Locate the cell with the specified text and output its [x, y] center coordinate. 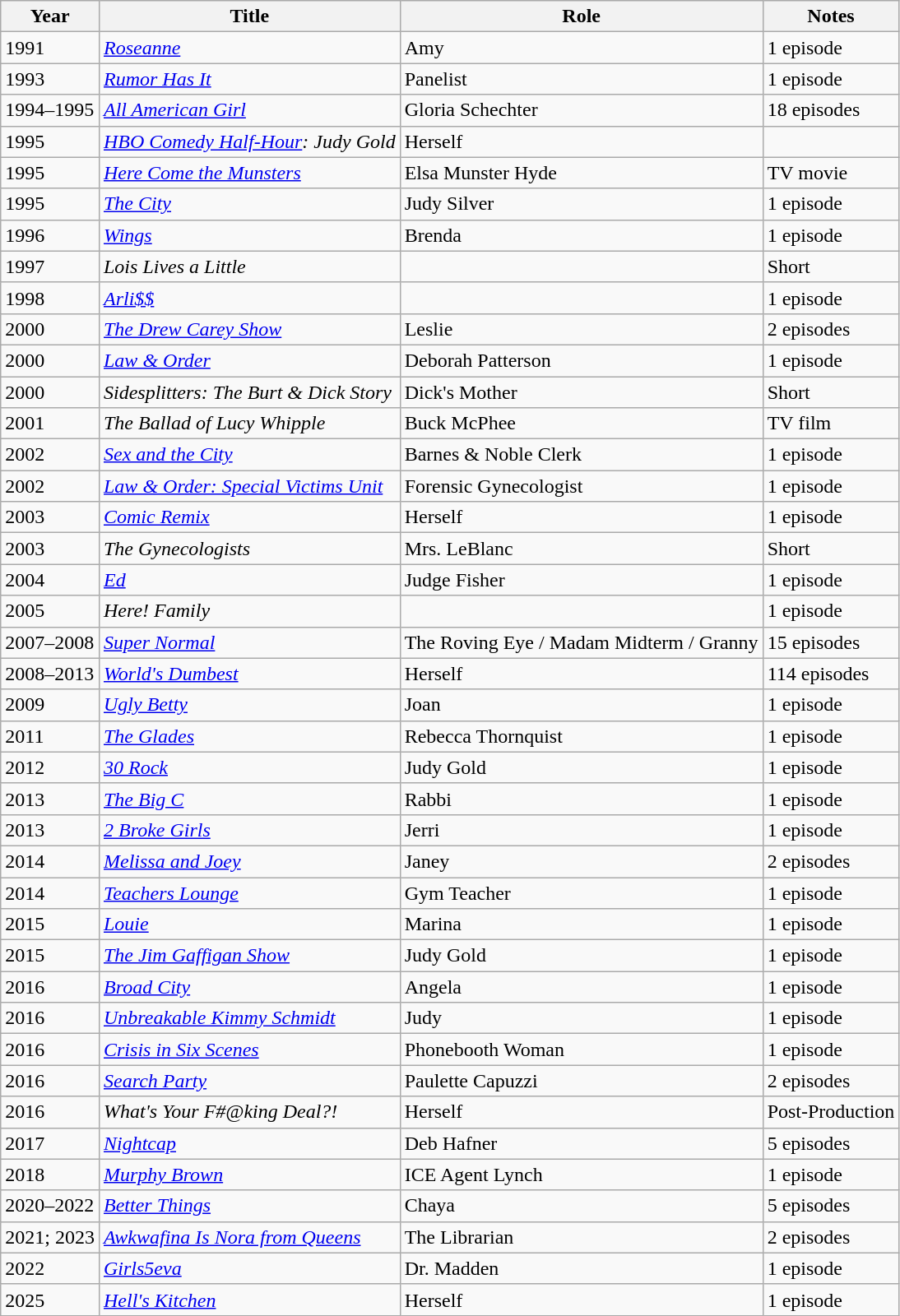
Law & Order: Special Victims Unit [249, 486]
Amy [581, 48]
2011 [50, 736]
The Ballad of Lucy Whipple [249, 424]
Year [50, 16]
Notes [831, 16]
2004 [50, 580]
Unbreakable Kimmy Schmidt [249, 1018]
2009 [50, 705]
Rabbi [581, 799]
Leslie [581, 329]
Here Come the Munsters [249, 173]
Buck McPhee [581, 424]
Search Party [249, 1081]
Deborah Patterson [581, 360]
Awkwafina Is Nora from Queens [249, 1237]
2021; 2023 [50, 1237]
The Jim Gaffigan Show [249, 956]
Jerri [581, 830]
Here! Family [249, 611]
Gloria Schechter [581, 110]
The Roving Eye / Madam Midterm / Granny [581, 642]
Brenda [581, 235]
2008–2013 [50, 674]
Melissa and Joey [249, 861]
Judy [581, 1018]
Deb Hafner [581, 1143]
Wings [249, 235]
Murphy Brown [249, 1175]
Title [249, 16]
2017 [50, 1143]
Super Normal [249, 642]
114 episodes [831, 674]
Dick's Mother [581, 392]
TV film [831, 424]
2001 [50, 424]
1993 [50, 79]
1997 [50, 266]
Ed [249, 580]
Sex and the City [249, 455]
Post-Production [831, 1112]
The Big C [249, 799]
30 Rock [249, 767]
2025 [50, 1300]
TV movie [831, 173]
1994–1995 [50, 110]
Marina [581, 924]
2005 [50, 611]
World's Dumbest [249, 674]
ICE Agent Lynch [581, 1175]
2022 [50, 1268]
Teachers Lounge [249, 892]
The City [249, 204]
Chaya [581, 1206]
Elsa Munster Hyde [581, 173]
Roseanne [249, 48]
Barnes & Noble Clerk [581, 455]
Mrs. LeBlanc [581, 549]
Law & Order [249, 360]
Louie [249, 924]
18 episodes [831, 110]
Role [581, 16]
Phonebooth Woman [581, 1050]
Dr. Madden [581, 1268]
1991 [50, 48]
Crisis in Six Scenes [249, 1050]
All American Girl [249, 110]
Sidesplitters: The Burt & Dick Story [249, 392]
Angela [581, 987]
Judy Silver [581, 204]
Rumor Has It [249, 79]
What's Your F#@king Deal?! [249, 1112]
Panelist [581, 79]
2018 [50, 1175]
Arli$$ [249, 298]
Lois Lives a Little [249, 266]
15 episodes [831, 642]
2 Broke Girls [249, 830]
Broad City [249, 987]
Forensic Gynecologist [581, 486]
The Glades [249, 736]
Ugly Betty [249, 705]
The Librarian [581, 1237]
Hell's Kitchen [249, 1300]
Janey [581, 861]
1998 [50, 298]
2007–2008 [50, 642]
Rebecca Thornquist [581, 736]
HBO Comedy Half-Hour: Judy Gold [249, 141]
Better Things [249, 1206]
2020–2022 [50, 1206]
The Drew Carey Show [249, 329]
Comic Remix [249, 517]
Judge Fisher [581, 580]
Girls5eva [249, 1268]
Nightcap [249, 1143]
Paulette Capuzzi [581, 1081]
2012 [50, 767]
1996 [50, 235]
The Gynecologists [249, 549]
Joan [581, 705]
Gym Teacher [581, 892]
